For the text-containing cell, return its midpoint in (x, y) coordinate format. 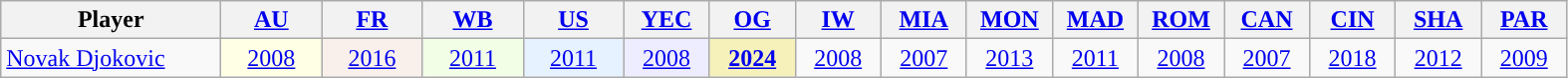
MON (1009, 20)
MIA (923, 20)
2018 (1353, 58)
MAD (1095, 20)
2016 (373, 58)
US (574, 20)
2012 (1438, 58)
2009 (1524, 58)
Novak Djokovic (112, 58)
IW (838, 20)
CAN (1266, 20)
WB (472, 20)
YEC (666, 20)
AU (271, 20)
SHA (1438, 20)
CIN (1353, 20)
2024 (752, 58)
2013 (1009, 58)
FR (373, 20)
ROM (1180, 20)
PAR (1524, 20)
Player (112, 20)
OG (752, 20)
